From the cell containing the given text, extract its center point as [x, y] coordinate. 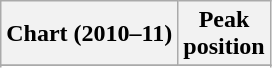
Chart (2010–11) [90, 34]
Peakposition [224, 34]
